Return the [X, Y] coordinate for the center point of the cell that contains the specified text.  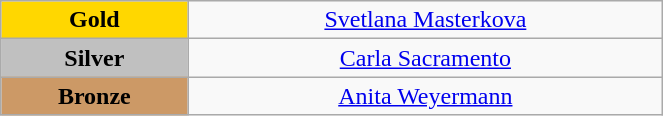
Bronze [94, 96]
Silver [94, 58]
Gold [94, 20]
Anita Weyermann [426, 96]
Svetlana Masterkova [426, 20]
Carla Sacramento [426, 58]
